Return [X, Y] of the center of cell containing provided text 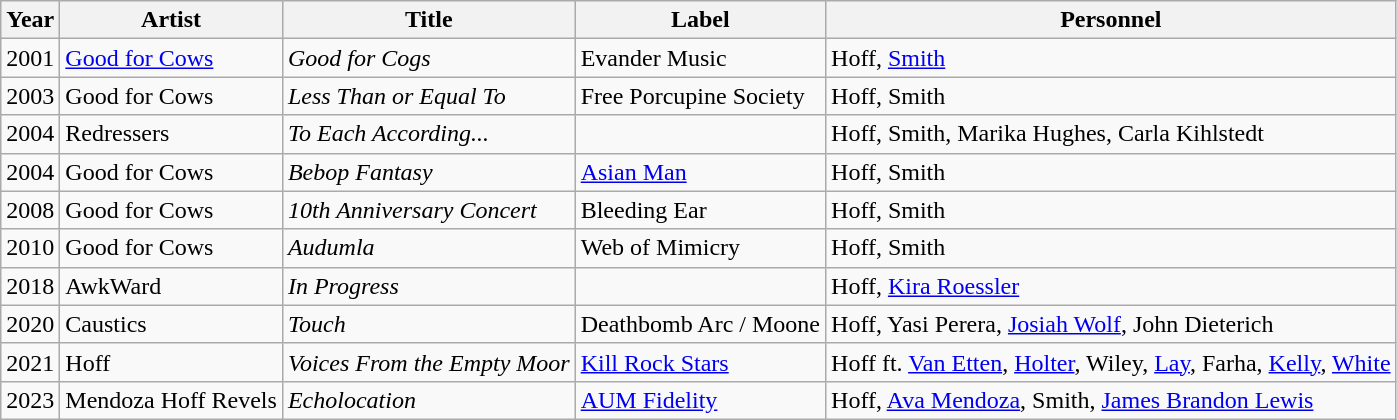
Bebop Fantasy [428, 172]
Kill Rock Stars [700, 362]
Good for Cogs [428, 58]
Audumla [428, 248]
Hoff, Yasi Perera, Josiah Wolf, John Dieterich [1112, 324]
2021 [30, 362]
Redressers [172, 134]
Hoff, Smith, Marika Hughes, Carla Kihlstedt [1112, 134]
Asian Man [700, 172]
AUM Fidelity [700, 400]
Caustics [172, 324]
Voices From the Empty Moor [428, 362]
Evander Music [700, 58]
2020 [30, 324]
Personnel [1112, 20]
Hoff, Ava Mendoza, Smith, James Brandon Lewis [1112, 400]
Artist [172, 20]
Touch [428, 324]
AwkWard [172, 286]
Label [700, 20]
10th Anniversary Concert [428, 210]
2001 [30, 58]
2003 [30, 96]
Less Than or Equal To [428, 96]
Free Porcupine Society [700, 96]
Hoff ft. Van Etten, Holter, Wiley, Lay, Farha, Kelly, White [1112, 362]
2023 [30, 400]
Deathbomb Arc / Moone [700, 324]
2008 [30, 210]
Echolocation [428, 400]
Bleeding Ear [700, 210]
To Each According... [428, 134]
Mendoza Hoff Revels [172, 400]
Hoff [172, 362]
2018 [30, 286]
Title [428, 20]
2010 [30, 248]
In Progress [428, 286]
Web of Mimicry [700, 248]
Hoff, Kira Roessler [1112, 286]
Year [30, 20]
